Return the (X, Y) coordinate for the center point of the cell that contains the specified text.  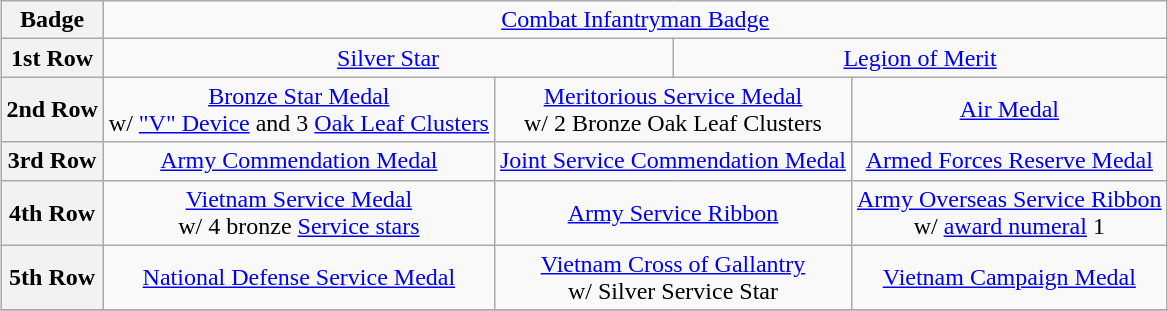
Vietnam Campaign Medal (1009, 278)
Meritorious Service Medalw/ 2 Bronze Oak Leaf Clusters (672, 110)
Vietnam Cross of Gallantryw/ Silver Service Star (672, 278)
Army Service Ribbon (672, 212)
5th Row (52, 278)
Silver Star (388, 58)
Army Overseas Service Ribbonw/ award numeral 1 (1009, 212)
Army Commendation Medal (298, 161)
4th Row (52, 212)
2nd Row (52, 110)
1st Row (52, 58)
National Defense Service Medal (298, 278)
Badge (52, 20)
Bronze Star Medalw/ "V" Device and 3 Oak Leaf Clusters (298, 110)
3rd Row (52, 161)
Combat Infantryman Badge (635, 20)
Joint Service Commendation Medal (672, 161)
Legion of Merit (920, 58)
Air Medal (1009, 110)
Armed Forces Reserve Medal (1009, 161)
Vietnam Service Medalw/ 4 bronze Service stars (298, 212)
